Output the [X, Y] coordinate of the center of the cell containing the given text.  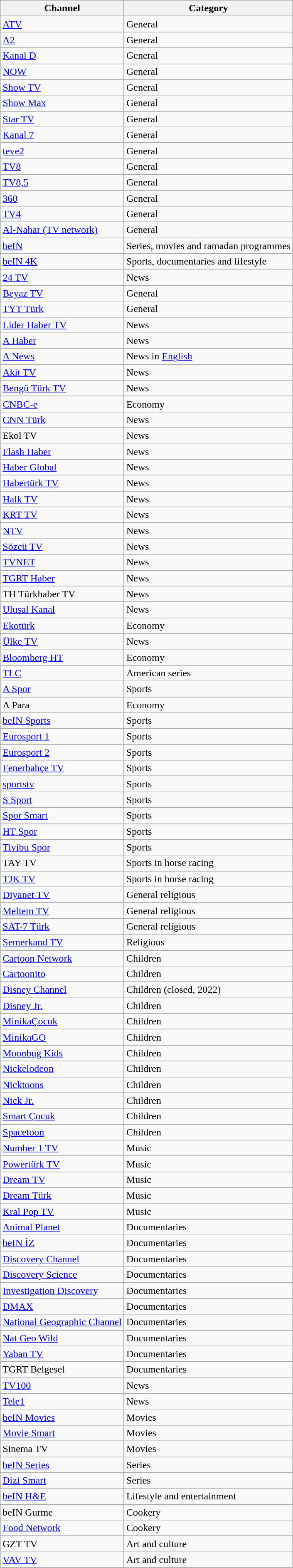
beIN Movies [62, 1417]
Disney Jr. [62, 1006]
beIN Sports [62, 721]
Sinema TV [62, 1449]
NTV [62, 531]
Beyaz TV [62, 293]
Spor Smart [62, 816]
Kral Pop TV [62, 1212]
TV4 [62, 214]
Powertürk TV [62, 1164]
beIN [62, 246]
Show Max [62, 103]
24 TV [62, 277]
A Para [62, 705]
Sports, documentaries and lifestyle [208, 262]
beIN İZ [62, 1243]
beIN H&E [62, 1496]
Cartoonito [62, 974]
GZT TV [62, 1544]
SAT-7 Türk [62, 926]
Bengü Türk TV [62, 388]
Children (closed, 2022) [208, 990]
American series [208, 673]
Smart Çocuk [62, 1116]
Lifestyle and entertainment [208, 1496]
Halk TV [62, 499]
Bloomberg HT [62, 657]
Dream Türk [62, 1195]
Nick Jr. [62, 1101]
Ülke TV [62, 641]
Al-Nahar (TV network) [62, 230]
TGRT Haber [62, 578]
Discovery Channel [62, 1259]
Sözcü TV [62, 547]
Eurosport 2 [62, 752]
Yaban TV [62, 1354]
A2 [62, 40]
sportstv [62, 784]
Series, movies and ramadan programmes [208, 246]
National Geographic Channel [62, 1322]
Show TV [62, 87]
Ekol TV [62, 435]
Ekotürk [62, 626]
Dream TV [62, 1180]
A Haber [62, 341]
MinikaGO [62, 1037]
Haber Global [62, 467]
TH Türkhaber TV [62, 594]
DMAX [62, 1306]
Nicktoons [62, 1085]
Movie Smart [62, 1433]
Kanal D [62, 56]
teve2 [62, 151]
Moonbug Kids [62, 1053]
KRT TV [62, 515]
TAY TV [62, 863]
Akit TV [62, 372]
Number 1 TV [62, 1148]
Fenerbahçe TV [62, 768]
MinikaÇocuk [62, 1021]
TLC [62, 673]
Food Network [62, 1528]
A News [62, 356]
Investigation Discovery [62, 1291]
NOW [62, 72]
TV100 [62, 1385]
360 [62, 198]
CNN Türk [62, 420]
Category [208, 8]
TV8,5 [62, 182]
TV8 [62, 166]
Habertürk TV [62, 483]
Star TV [62, 119]
Discovery Science [62, 1275]
Meltem TV [62, 910]
Tivibu Spor [62, 847]
Tele1 [62, 1401]
Spacetoon [62, 1132]
A Spor [62, 689]
Animal Planet [62, 1227]
beIN 4K [62, 262]
Lider Haber TV [62, 325]
TGRT Belgesel [62, 1370]
beIN Series [62, 1464]
Semerkand TV [62, 942]
News in English [208, 356]
Cartoon Network [62, 958]
HT Spor [62, 831]
ATV [62, 24]
Nickelodeon [62, 1069]
VAV TV [62, 1560]
Flash Haber [62, 451]
Eurosport 1 [62, 737]
Dizi Smart [62, 1481]
TJK TV [62, 879]
Religious [208, 942]
Channel [62, 8]
Diyanet TV [62, 895]
Ulusal Kanal [62, 610]
Nat Geo Wild [62, 1338]
Disney Channel [62, 990]
S Sport [62, 800]
beIN Gurme [62, 1512]
CNBC-e [62, 404]
TVNET [62, 562]
Kanal 7 [62, 135]
TYT Türk [62, 309]
